From the cell containing the given text, extract its center point as [X, Y] coordinate. 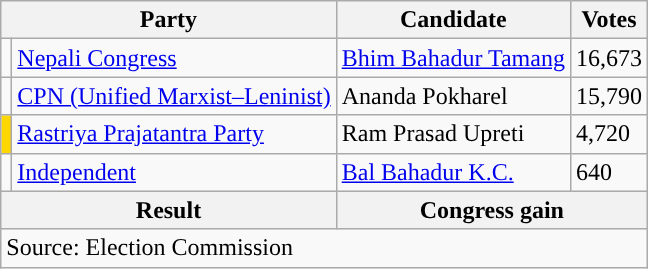
Congress gain [492, 210]
15,790 [608, 96]
Result [168, 210]
Nepali Congress [174, 58]
Candidate [453, 20]
640 [608, 172]
Votes [608, 20]
CPN (Unified Marxist–Leninist) [174, 96]
Party [168, 20]
16,673 [608, 58]
4,720 [608, 134]
Independent [174, 172]
Rastriya Prajatantra Party [174, 134]
Bal Bahadur K.C. [453, 172]
Ananda Pokharel [453, 96]
Ram Prasad Upreti [453, 134]
Source: Election Commission [324, 248]
Bhim Bahadur Tamang [453, 58]
